Return [x, y] of the center of cell containing provided text 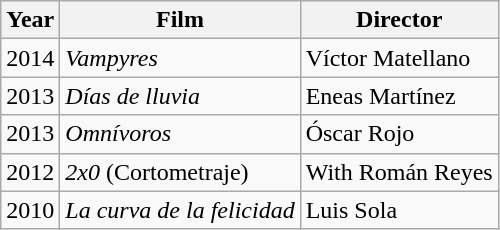
Director [399, 20]
Year [30, 20]
Luis Sola [399, 210]
Días de lluvia [180, 96]
Vampyres [180, 58]
2010 [30, 210]
2014 [30, 58]
Film [180, 20]
Óscar Rojo [399, 134]
With Román Reyes [399, 172]
Víctor Matellano [399, 58]
2x0 (Cortometraje) [180, 172]
La curva de la felicidad [180, 210]
Omnívoros [180, 134]
Eneas Martínez [399, 96]
2012 [30, 172]
